For the text-containing cell, return its midpoint in [X, Y] coordinate format. 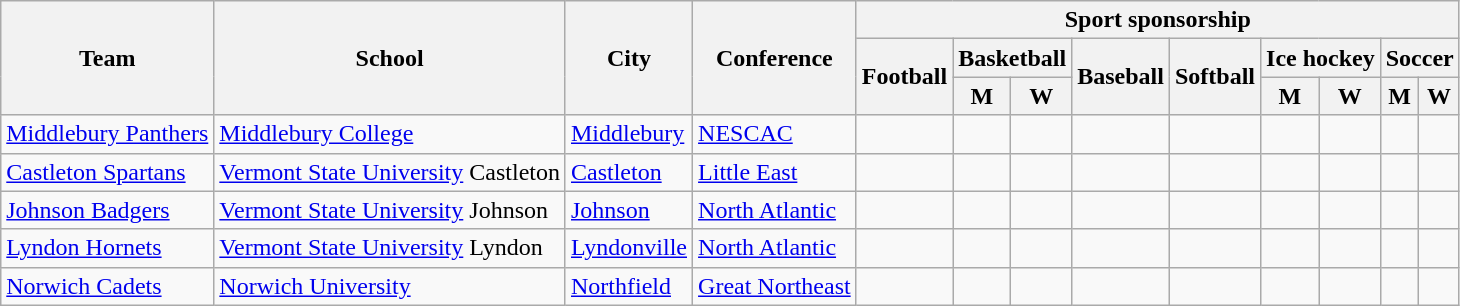
Middlebury College [390, 134]
City [628, 58]
NESCAC [775, 134]
Middlebury [628, 134]
Ice hockey [1321, 58]
Vermont State University Castleton [390, 172]
Norwich Cadets [108, 286]
Football [904, 77]
Baseball [1121, 77]
Middlebury Panthers [108, 134]
Softball [1214, 77]
Team [108, 58]
Little East [775, 172]
Lyndon Hornets [108, 248]
Sport sponsorship [1158, 20]
Lyndonville [628, 248]
Johnson Badgers [108, 210]
Vermont State University Johnson [390, 210]
Vermont State University Lyndon [390, 248]
Basketball [1012, 58]
Johnson [628, 210]
Soccer [1420, 58]
Great Northeast [775, 286]
School [390, 58]
Castleton Spartans [108, 172]
Norwich University [390, 286]
Northfield [628, 286]
Conference [775, 58]
Castleton [628, 172]
